Locate the cell with the specified text and output its [X, Y] center coordinate. 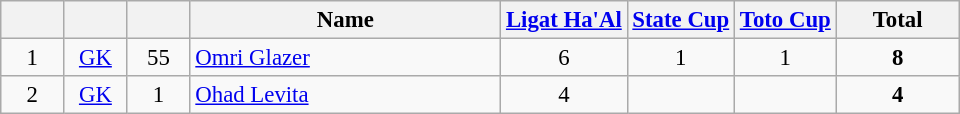
Ohad Levita [346, 95]
Total [898, 20]
2 [32, 95]
Omri Glazer [346, 58]
Name [346, 20]
55 [158, 58]
6 [564, 58]
Ligat Ha'Al [564, 20]
Toto Cup [785, 20]
8 [898, 58]
State Cup [680, 20]
